Search for the cell housing the specified text and yield its (x, y) center coordinate. 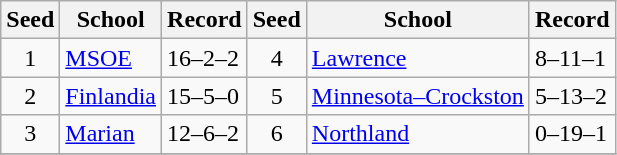
1 (30, 58)
12–6–2 (205, 134)
5–13–2 (572, 96)
Marian (111, 134)
0–19–1 (572, 134)
Minnesota–Crockston (418, 96)
Lawrence (418, 58)
15–5–0 (205, 96)
6 (276, 134)
3 (30, 134)
5 (276, 96)
MSOE (111, 58)
Finlandia (111, 96)
8–11–1 (572, 58)
4 (276, 58)
16–2–2 (205, 58)
Northland (418, 134)
2 (30, 96)
